Find where the given text appears and provide that cell's center as [x, y] coordinate. 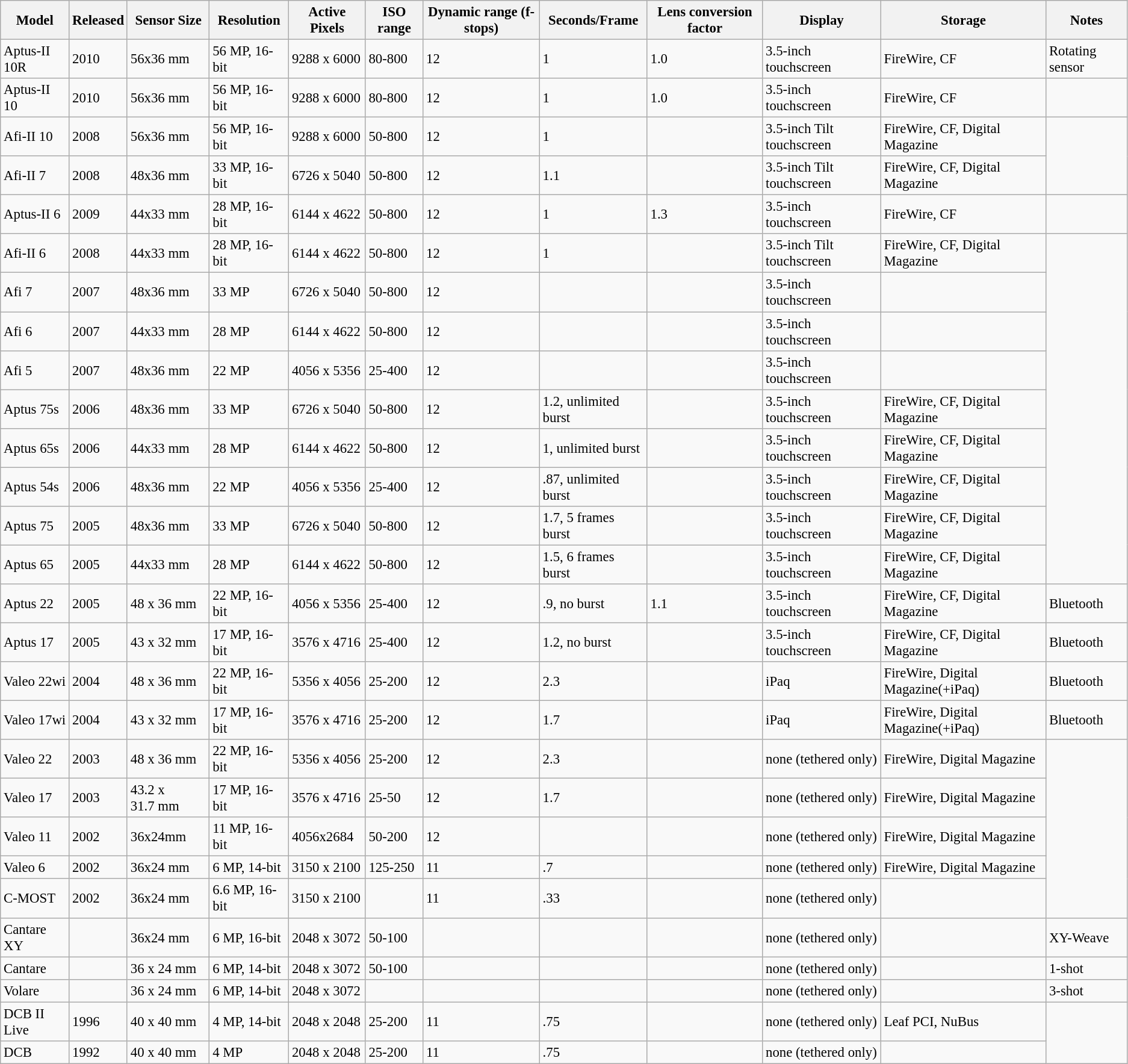
1.3 [705, 214]
Active Pixels [327, 20]
DCB [35, 1053]
Cantare [35, 968]
Afi-II 6 [35, 253]
Valeo 17wi [35, 720]
Storage [963, 20]
Valeo 6 [35, 868]
.9, no burst [593, 603]
Seconds/Frame [593, 20]
Aptus 65s [35, 448]
C-MOST [35, 898]
50-200 [394, 837]
Aptus 75 [35, 526]
Aptus-II 6 [35, 214]
125-250 [394, 868]
Aptus-II 10 [35, 98]
.87, unlimited burst [593, 487]
4056x2684 [327, 837]
Lens conversion factor [705, 20]
1.2, no burst [593, 642]
33 MP, 16-bit [249, 176]
Model [35, 20]
Sensor Size [168, 20]
Released [99, 20]
25-50 [394, 798]
Volare [35, 991]
Display [822, 20]
1996 [99, 1021]
1, unlimited burst [593, 448]
.33 [593, 898]
Afi 6 [35, 331]
DCB II Live [35, 1021]
Afi 7 [35, 293]
Leaf PCI, NuBus [963, 1021]
Aptus 22 [35, 603]
3-shot [1087, 991]
Aptus-II 10R [35, 59]
ISO range [394, 20]
Aptus 75s [35, 409]
43.2 x 31.7 mm [168, 798]
6 MP, 16-bit [249, 937]
Afi-II 10 [35, 137]
Afi-II 7 [35, 176]
36x24mm [168, 837]
11 MP, 16-bit [249, 837]
Resolution [249, 20]
Afi 5 [35, 370]
1.7, 5 frames burst [593, 526]
Valeo 17 [35, 798]
1.5, 6 frames burst [593, 565]
1992 [99, 1053]
Cantare XY [35, 937]
Rotating sensor [1087, 59]
Valeo 11 [35, 837]
Valeo 22 [35, 759]
1.2, unlimited burst [593, 409]
4 MP, 14-bit [249, 1021]
4 MP [249, 1053]
Aptus 54s [35, 487]
Notes [1087, 20]
.7 [593, 868]
Dynamic range (f-stops) [482, 20]
XY-Weave [1087, 937]
1-shot [1087, 968]
2009 [99, 214]
Aptus 65 [35, 565]
Aptus 17 [35, 642]
Valeo 22wi [35, 682]
6.6 MP, 16-bit [249, 898]
